Scan for the cell matching the given text and deliver its [x, y] coordinate at center. 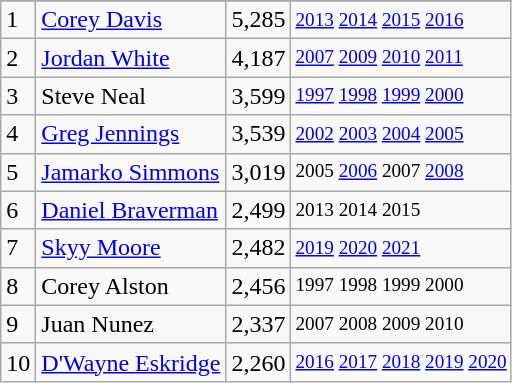
2007 2009 2010 2011 [401, 58]
2002 2003 2004 2005 [401, 134]
2,499 [258, 210]
Corey Alston [131, 286]
Jordan White [131, 58]
2013 2014 2015 2016 [401, 20]
Greg Jennings [131, 134]
Corey Davis [131, 20]
2005 2006 2007 2008 [401, 172]
Daniel Braverman [131, 210]
3,539 [258, 134]
3,599 [258, 96]
Juan Nunez [131, 324]
5 [18, 172]
2019 2020 2021 [401, 248]
1 [18, 20]
3 [18, 96]
2,260 [258, 362]
8 [18, 286]
2016 2017 2018 2019 2020 [401, 362]
6 [18, 210]
7 [18, 248]
3,019 [258, 172]
Skyy Moore [131, 248]
2,482 [258, 248]
9 [18, 324]
10 [18, 362]
2,456 [258, 286]
2007 2008 2009 2010 [401, 324]
2 [18, 58]
4 [18, 134]
Jamarko Simmons [131, 172]
D'Wayne Eskridge [131, 362]
2,337 [258, 324]
2013 2014 2015 [401, 210]
Steve Neal [131, 96]
4,187 [258, 58]
5,285 [258, 20]
